Extract the (x, y) coordinate from the center of the cell holding the provided text.  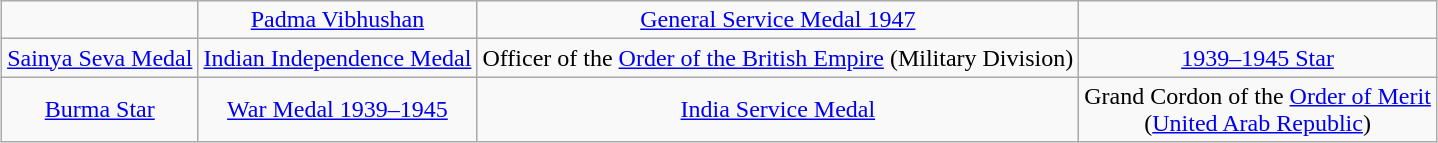
War Medal 1939–1945 (338, 110)
Grand Cordon of the Order of Merit(United Arab Republic) (1258, 110)
Officer of the Order of the British Empire (Military Division) (778, 58)
Indian Independence Medal (338, 58)
1939–1945 Star (1258, 58)
Sainya Seva Medal (100, 58)
Burma Star (100, 110)
Padma Vibhushan (338, 20)
India Service Medal (778, 110)
General Service Medal 1947 (778, 20)
